Find where the given text appears and provide that cell's center as (x, y) coordinate. 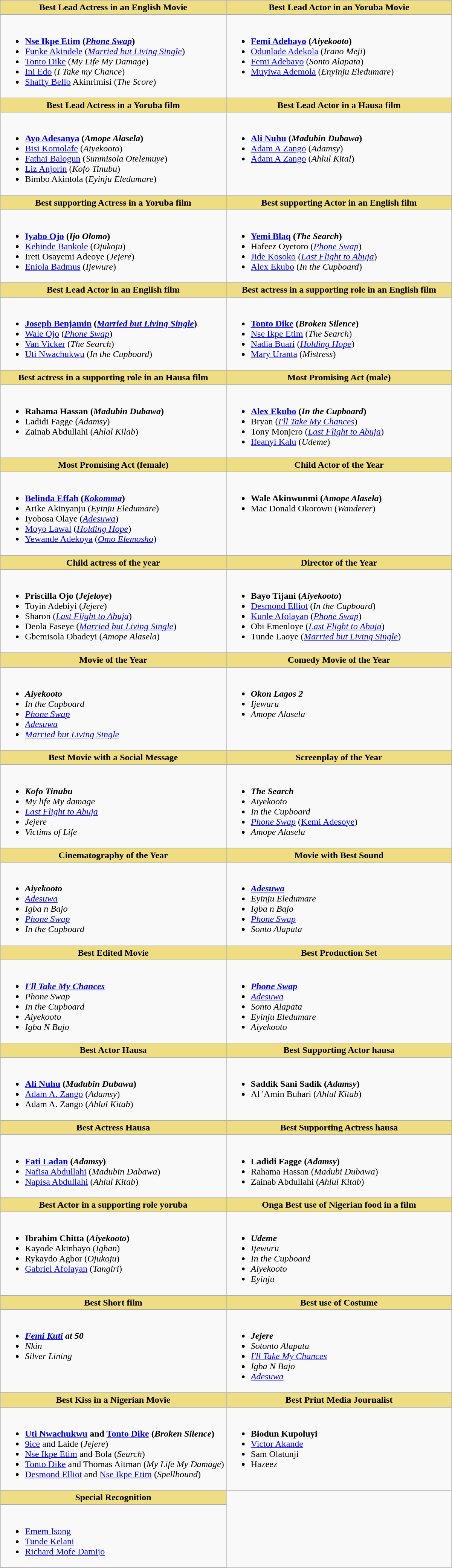
Onga Best use of Nigerian food in a film (339, 1205)
Cinematography of the Year (113, 855)
Best Lead Actor in an English film (113, 290)
UdemeIjewuruIn the CupboardAiyekootoEyinju (339, 1253)
Best Edited Movie (113, 953)
Joseph Benjamin (Married but Living Single)Wale Ojo (Phone Swap)Van Vicker (The Search)Uti Nwachukwu (In the Cupboard) (113, 334)
Best use of Costume (339, 1303)
Movie of the Year (113, 660)
Yemi Blaq (The Search)Hafeez Oyetoro (Phone Swap)Jide Kosoko (Last Flight to Abuja)Alex Ekubo (In the Cupboard) (339, 246)
Best Supporting Actor hausa (339, 1050)
Femi Kuti at 50NkinSilver Lining (113, 1351)
Best supporting Actor in an English film (339, 203)
Kofo TinubuMy life My damageLast Flight to AbujaJejereVictims of Life (113, 807)
Child actress of the year (113, 562)
Ayo Adesanya (Amope Alasela)Bisi Komolafe (Aiyekooto)Fathai Balogun (Sunmisola Otelemuye)Liz Anjorin (Kofo Tinubu)Bimbo Akintola (Eyinju Eledumare) (113, 154)
Best Production Set (339, 953)
Comedy Movie of the Year (339, 660)
Emem IsongTunde KelaniRichard Mofe Damijo (113, 1536)
Best Lead Actor in an Yoruba Movie (339, 8)
Best Actor in a supporting role yoruba (113, 1205)
Ali Nuhu (Madubin Dubawa)Adam A Zango (Adamsy)Adam A Zango (Ahlul Kital) (339, 154)
Best actress in a supporting role in an Hausa film (113, 377)
Alex Ekubo (In the Cupboard)Bryan (I'll Take My Chances)Tony Monjero (Last Flight to Abuja)Ifeanyi Kalu (Udeme) (339, 421)
Best actress in a supporting role in an English film (339, 290)
Best Lead Actor in a Hausa film (339, 105)
Ibrahim Chitta (Aiyekooto)Kayode Akinbayo (Igban)Rykaydo Agbor (Ojukoju)Gabriel Afolayan (Tangiri) (113, 1253)
Ali Nuhu (Madubin Dubawa)Adam A. Zango (Adamsy)Adam A. Zango (Ahlul Kitab) (113, 1089)
Movie with Best Sound (339, 855)
Priscilla Ojo (Jejeloye)Toyin Adebiyi (Jejere)Sharon (Last Flight to Abuja)Deola Faseye (Married but Living Single)Gbemisola Obadeyi (Amope Alasela) (113, 612)
Most Promising Act (male) (339, 377)
Best Short film (113, 1303)
Best Print Media Journalist (339, 1400)
Best Movie with a Social Message (113, 758)
Director of the Year (339, 562)
Best Actor Hausa (113, 1050)
Best Kiss in a Nigerian Movie (113, 1400)
Special Recognition (113, 1498)
Femi Adebayo (Aiyekooto)Odunlade Adekola (Irano Meji)Femi Adebayo (Sonto Alapata)Muyiwa Ademola (Enyinju Eledumare) (339, 56)
Ladidi Fagge (Adamsy)Rahama Hassan (Madubi Dubawa)Zainab Abdullahi (Ahlul Kitab) (339, 1166)
AdesuwaEyinju EledumareIgba n BajoPhone SwapSonto Alapata (339, 904)
Rahama Hassan (Madubin Dubawa)Ladidi Fagge (Adamsy)Zainab Abdullahi (Ahlal Kilab) (113, 421)
Okon Lagos 2IjewuruAmope Alasela (339, 709)
Iyabo Ojo (Ijo Olomo)Kehinde Bankole (Ojukoju)Ireti Osayemi Adeoye (Jejere)Eniola Badmus (Ijewure) (113, 246)
Screenplay of the Year (339, 758)
Fati Ladan (Adamsy)Nafisa Abdullahi (Madubin Dabawa)Napisa Abdullahi (Ahlul Kitab) (113, 1166)
AiyekootoAdesuwaIgba n BajoPhone SwapIn the Cupboard (113, 904)
AiyekootoIn the CupboardPhone SwapAdesuwaMarried but Living Single (113, 709)
I'll Take My ChancesPhone SwapIn the CupboardAiyekootoIgba N Bajo (113, 1002)
Saddik Sani Sadik (Adamsy)Al 'Amin Buhari (Ahlul Kitab) (339, 1089)
The SearchAiyekootoIn the CupboardPhone Swap (Kemi Adesoye)Amope Alasela (339, 807)
Wale Akinwunmi (Amope Alasela)Mac Donald Okorowu (Wanderer) (339, 514)
Best Actress Hausa (113, 1127)
Best supporting Actress in a Yoruba film (113, 203)
Belinda Effah (Kokomma)Arike Akinyanju (Eyinju Eledumare)Iyobosa Olaye (Adesuwa)Moyo Lawal (Holding Hope)Yewande Adekoya (Omo Elemosho) (113, 514)
Best Lead Actress in a Yoruba film (113, 105)
Phone SwapAdesuwaSonto AlapataEyinju EledumareAiyekooto (339, 1002)
Best Supporting Actress hausa (339, 1127)
JejereSotonto AlapataI'll Take My ChancesIgba N BajoAdesuwa (339, 1351)
Child Actor of the Year (339, 465)
Biodun KupoluyiVictor AkandeSam OlatunjiHazeez (339, 1449)
Tonto Dike (Broken Silence)Nse Ikpe Etim (The Search)Nadia Buari (Holding Hope)Mary Uranta (Mistress) (339, 334)
Best Lead Actress in an English Movie (113, 8)
Most Promising Act (female) (113, 465)
